Pinpoint the cell where the given text exists, returning its (x, y) midpoint coordinate. 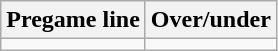
Pregame line (74, 20)
Over/under (210, 20)
